Locate the cell with the specified text and output its (X, Y) center coordinate. 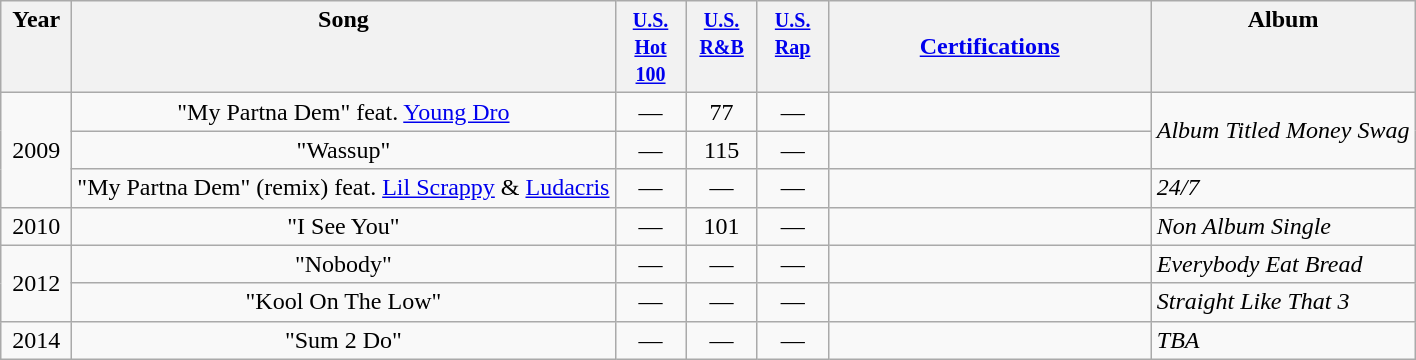
TBA (1283, 340)
2009 (36, 150)
"Wassup" (344, 150)
"My Partna Dem" (remix) feat. Lil Scrappy & Ludacris (344, 188)
U.S. R&B (722, 47)
Album (1283, 47)
Everybody Eat Bread (1283, 264)
115 (722, 150)
Song (344, 47)
24/7 (1283, 188)
2014 (36, 340)
Year (36, 47)
"Kool On The Low" (344, 302)
"Nobody" (344, 264)
"Sum 2 Do" (344, 340)
Straight Like That 3 (1283, 302)
101 (722, 226)
U.S. Hot 100 (650, 47)
Album Titled Money Swag (1283, 131)
Certifications (990, 47)
"I See You" (344, 226)
77 (722, 112)
"My Partna Dem" feat. Young Dro (344, 112)
2012 (36, 283)
2010 (36, 226)
U.S. Rap (792, 47)
Non Album Single (1283, 226)
